Return [x, y] of the center of cell containing provided text 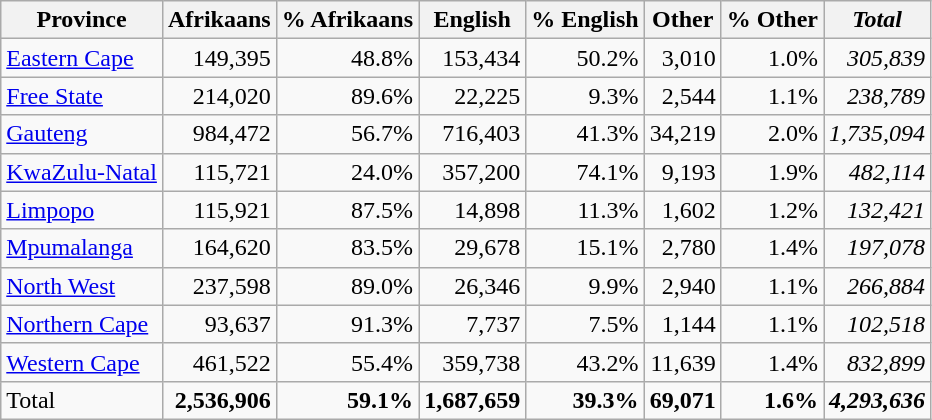
149,395 [219, 58]
% Afrikaans [347, 20]
305,839 [878, 58]
9.9% [585, 286]
102,518 [878, 324]
9.3% [585, 96]
357,200 [472, 172]
7.5% [585, 324]
2,780 [682, 248]
3,010 [682, 58]
74.1% [585, 172]
14,898 [472, 210]
89.6% [347, 96]
26,346 [472, 286]
Free State [82, 96]
266,884 [878, 286]
Limpopo [82, 210]
214,020 [219, 96]
% Other [772, 20]
115,721 [219, 172]
1.0% [772, 58]
50.2% [585, 58]
1.6% [772, 400]
83.5% [347, 248]
2,536,906 [219, 400]
Gauteng [82, 134]
41.3% [585, 134]
91.3% [347, 324]
1,735,094 [878, 134]
Eastern Cape [82, 58]
164,620 [219, 248]
15.1% [585, 248]
115,921 [219, 210]
832,899 [878, 362]
93,637 [219, 324]
984,472 [219, 134]
48.8% [347, 58]
153,434 [472, 58]
Afrikaans [219, 20]
English [472, 20]
1,687,659 [472, 400]
87.5% [347, 210]
9,193 [682, 172]
% English [585, 20]
29,678 [472, 248]
482,114 [878, 172]
KwaZulu-Natal [82, 172]
359,738 [472, 362]
69,071 [682, 400]
55.4% [347, 362]
2,544 [682, 96]
11,639 [682, 362]
56.7% [347, 134]
89.0% [347, 286]
238,789 [878, 96]
4,293,636 [878, 400]
Northern Cape [82, 324]
1.2% [772, 210]
1.9% [772, 172]
59.1% [347, 400]
2,940 [682, 286]
39.3% [585, 400]
237,598 [219, 286]
461,522 [219, 362]
7,737 [472, 324]
22,225 [472, 96]
1,144 [682, 324]
1,602 [682, 210]
132,421 [878, 210]
716,403 [472, 134]
197,078 [878, 248]
Western Cape [82, 362]
34,219 [682, 134]
24.0% [347, 172]
Mpumalanga [82, 248]
43.2% [585, 362]
2.0% [772, 134]
Other [682, 20]
11.3% [585, 210]
Province [82, 20]
North West [82, 286]
